Capture the cell that displays the provided text and extract its [x, y] central coordinate. 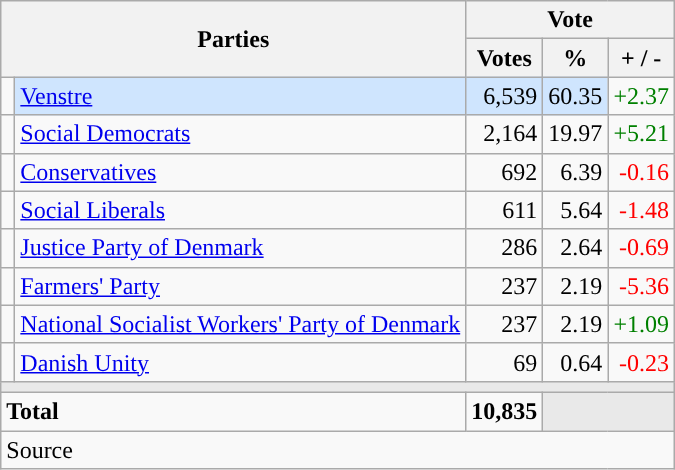
611 [504, 210]
5.64 [576, 210]
+1.09 [642, 324]
Conservatives [240, 172]
60.35 [576, 96]
Parties [234, 39]
Justice Party of Denmark [240, 248]
2.64 [576, 248]
% [576, 58]
Farmers' Party [240, 286]
Vote [570, 20]
Source [338, 449]
Total [234, 411]
National Socialist Workers' Party of Denmark [240, 324]
0.64 [576, 362]
-0.23 [642, 362]
69 [504, 362]
-5.36 [642, 286]
Social Liberals [240, 210]
19.97 [576, 134]
Danish Unity [240, 362]
10,835 [504, 411]
-0.16 [642, 172]
6,539 [504, 96]
+2.37 [642, 96]
+ / - [642, 58]
-1.48 [642, 210]
2,164 [504, 134]
Venstre [240, 96]
Social Democrats [240, 134]
6.39 [576, 172]
Votes [504, 58]
+5.21 [642, 134]
692 [504, 172]
-0.69 [642, 248]
286 [504, 248]
